Locate the cell with the specified text and output its (x, y) center coordinate. 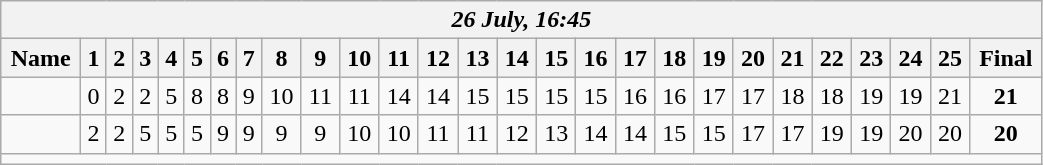
Final (1006, 58)
0 (94, 96)
22 (832, 58)
1 (94, 58)
7 (249, 58)
Name (41, 58)
23 (870, 58)
4 (171, 58)
6 (223, 58)
24 (910, 58)
26 July, 16:45 (522, 20)
25 (950, 58)
3 (145, 58)
